Determine the [X, Y] coordinate at the center of the cell enclosing the given text.  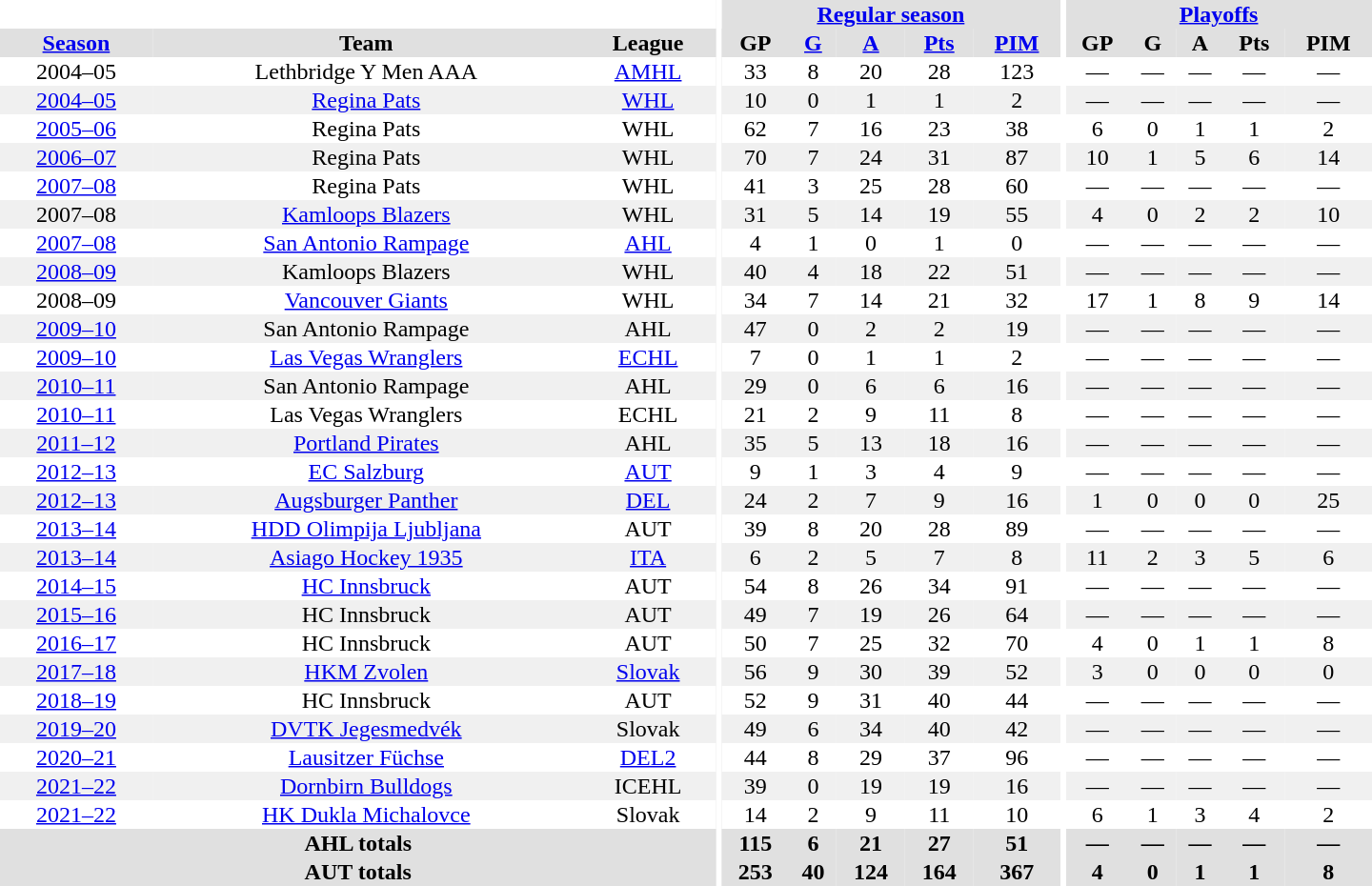
123 [1018, 71]
League [648, 43]
AHL totals [358, 843]
2016–17 [76, 643]
Lausitzer Füchse [366, 757]
50 [756, 643]
87 [1018, 157]
23 [939, 129]
367 [1018, 872]
55 [1018, 214]
41 [756, 186]
253 [756, 872]
AUT totals [358, 872]
Season [76, 43]
2011–12 [76, 443]
2018–19 [76, 700]
27 [939, 843]
Asiago Hockey 1935 [366, 557]
AMHL [648, 71]
DEL [648, 500]
DVTK Jegesmedvék [366, 729]
38 [1018, 129]
22 [939, 272]
89 [1018, 529]
EC Salzburg [366, 472]
164 [939, 872]
Regular season [891, 14]
47 [756, 329]
Playoffs [1219, 14]
ICEHL [648, 786]
Lethbridge Y Men AAA [366, 71]
Team [366, 43]
42 [1018, 729]
DEL2 [648, 757]
HDD Olimpija Ljubljana [366, 529]
96 [1018, 757]
60 [1018, 186]
2017–18 [76, 672]
91 [1018, 586]
2014–15 [76, 586]
HK Dukla Michalovce [366, 815]
ITA [648, 557]
17 [1098, 300]
Portland Pirates [366, 443]
64 [1018, 614]
2006–07 [76, 157]
35 [756, 443]
HKM Zvolen [366, 672]
124 [871, 872]
Vancouver Giants [366, 300]
Dornbirn Bulldogs [366, 786]
54 [756, 586]
Augsburger Panther [366, 500]
115 [756, 843]
2020–21 [76, 757]
2005–06 [76, 129]
2019–20 [76, 729]
33 [756, 71]
62 [756, 129]
2015–16 [76, 614]
37 [939, 757]
30 [871, 672]
13 [871, 443]
56 [756, 672]
